Provide the (X, Y) coordinate of the cell's center where the given text is located.  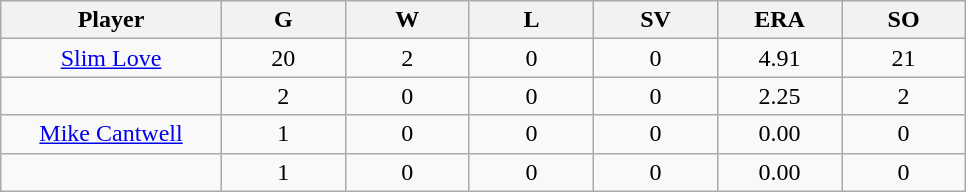
W (407, 20)
20 (283, 58)
2.25 (779, 96)
Player (112, 20)
L (531, 20)
Mike Cantwell (112, 134)
G (283, 20)
Slim Love (112, 58)
4.91 (779, 58)
SV (655, 20)
SO (904, 20)
ERA (779, 20)
21 (904, 58)
